Identify which cell holds the provided text, then report its (x, y) central coordinate. 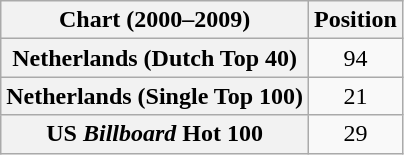
21 (356, 96)
29 (356, 134)
94 (356, 58)
Chart (2000–2009) (155, 20)
Netherlands (Dutch Top 40) (155, 58)
US Billboard Hot 100 (155, 134)
Netherlands (Single Top 100) (155, 96)
Position (356, 20)
